Determine the [X, Y] coordinate at the center of the cell enclosing the given text.  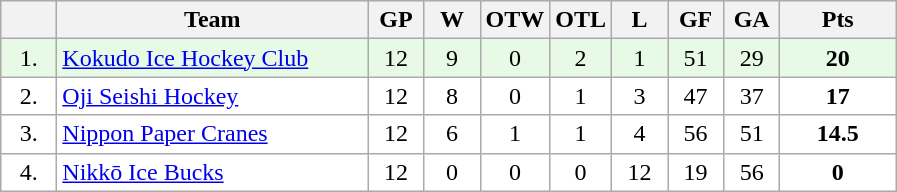
3. [29, 134]
Pts [838, 20]
Nikkō Ice Bucks [212, 172]
3 [640, 96]
17 [838, 96]
9 [452, 58]
2. [29, 96]
6 [452, 134]
GA [752, 20]
GP [396, 20]
29 [752, 58]
37 [752, 96]
Nippon Paper Cranes [212, 134]
2 [581, 58]
W [452, 20]
1. [29, 58]
20 [838, 58]
OTW [515, 20]
8 [452, 96]
47 [696, 96]
Kokudo Ice Hockey Club [212, 58]
OTL [581, 20]
Team [212, 20]
19 [696, 172]
GF [696, 20]
L [640, 20]
4. [29, 172]
14.5 [838, 134]
4 [640, 134]
Oji Seishi Hockey [212, 96]
